For the text-containing cell, return its midpoint in [X, Y] coordinate format. 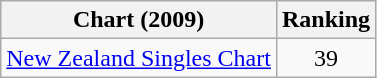
Ranking [326, 20]
Chart (2009) [139, 20]
39 [326, 58]
New Zealand Singles Chart [139, 58]
